Detect which cell encompasses the target text, then output its [X, Y] center coordinate. 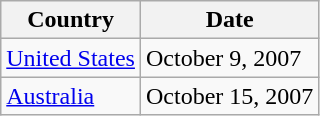
Date [229, 20]
Australia [71, 96]
October 15, 2007 [229, 96]
October 9, 2007 [229, 58]
United States [71, 58]
Country [71, 20]
